Pinpoint the cell where the given text exists, returning its (X, Y) midpoint coordinate. 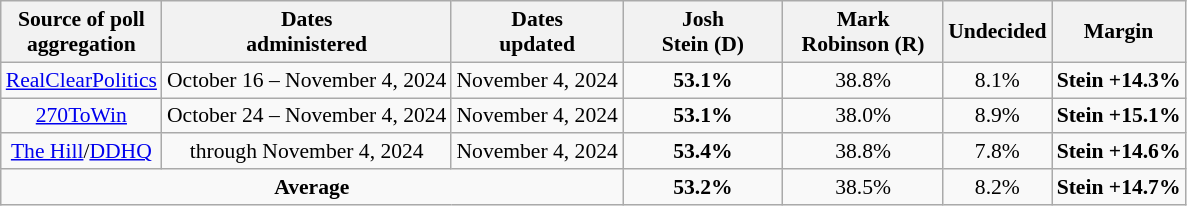
Margin (1119, 32)
JoshStein (D) (703, 32)
8.9% (997, 116)
Datesadministered (307, 32)
Undecided (997, 32)
Stein +14.6% (1119, 152)
270ToWin (82, 116)
The Hill/DDHQ (82, 152)
53.2% (703, 187)
38.5% (863, 187)
October 16 – November 4, 2024 (307, 80)
through November 4, 2024 (307, 152)
Stein +14.7% (1119, 187)
Source of pollaggregation (82, 32)
Stein +15.1% (1119, 116)
MarkRobinson (R) (863, 32)
53.4% (703, 152)
Stein +14.3% (1119, 80)
Average (312, 187)
38.0% (863, 116)
8.1% (997, 80)
RealClearPolitics (82, 80)
October 24 – November 4, 2024 (307, 116)
8.2% (997, 187)
Datesupdated (536, 32)
7.8% (997, 152)
